Locate the cell with the specified text and output its [X, Y] center coordinate. 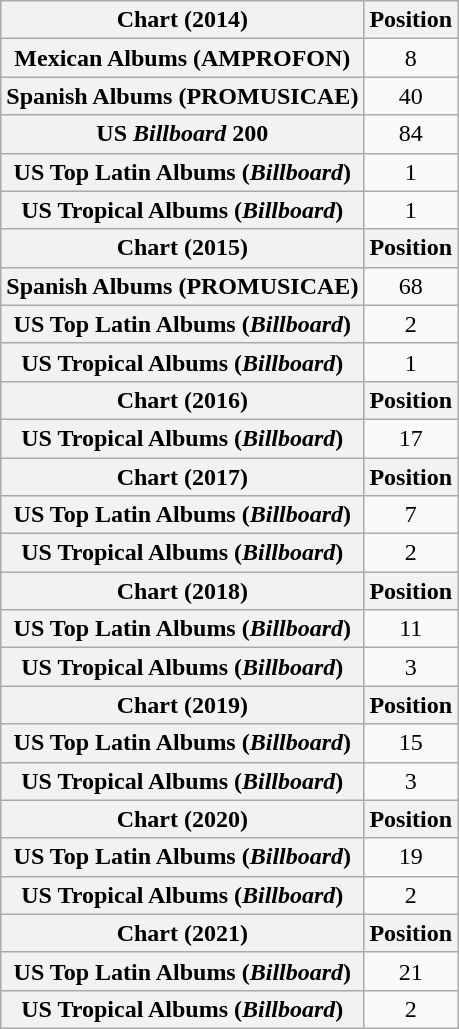
Chart (2014) [182, 20]
68 [411, 286]
84 [411, 134]
8 [411, 58]
Chart (2015) [182, 248]
Chart (2021) [182, 933]
11 [411, 629]
7 [411, 515]
40 [411, 96]
Chart (2018) [182, 591]
Chart (2020) [182, 819]
19 [411, 857]
Mexican Albums (AMPROFON) [182, 58]
17 [411, 438]
US Billboard 200 [182, 134]
Chart (2019) [182, 705]
Chart (2017) [182, 477]
Chart (2016) [182, 400]
15 [411, 743]
21 [411, 971]
